Extract the [x, y] coordinate from the center of the cell holding the provided text.  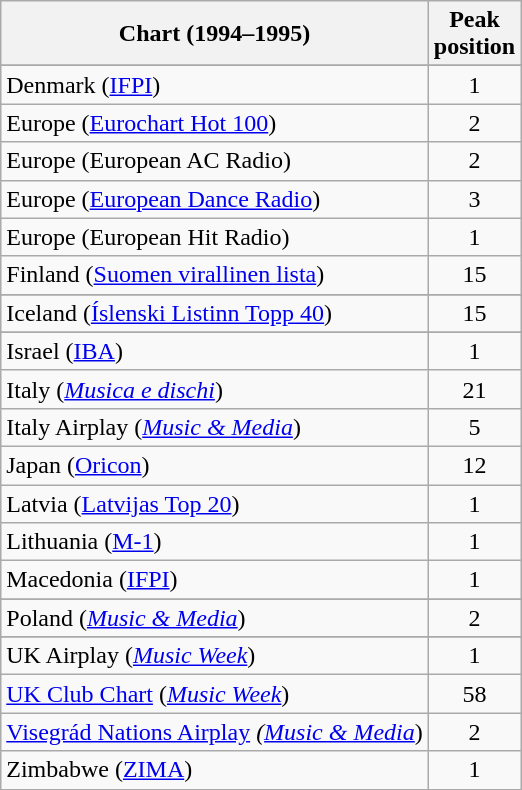
Latvia (Latvijas Top 20) [215, 503]
Chart (1994–1995) [215, 34]
Europe (European Hit Radio) [215, 237]
Israel (IBA) [215, 351]
Europe (European AC Radio) [215, 161]
3 [474, 199]
Macedonia (IFPI) [215, 580]
Europe (Eurochart Hot 100) [215, 123]
12 [474, 465]
Finland (Suomen virallinen lista) [215, 275]
Italy Airplay (Music & Media) [215, 427]
Zimbabwe (ZIMA) [215, 770]
21 [474, 389]
Italy (Musica e dischi) [215, 389]
5 [474, 427]
Iceland (Íslenski Listinn Topp 40) [215, 313]
Lithuania (M-1) [215, 542]
Japan (Oricon) [215, 465]
Poland (Music & Media) [215, 618]
Europe (European Dance Radio) [215, 199]
58 [474, 694]
UK Airplay (Music Week) [215, 656]
Peakposition [474, 34]
UK Club Chart (Music Week) [215, 694]
Denmark (IFPI) [215, 85]
Visegrád Nations Airplay (Music & Media) [215, 732]
